Return (X, Y) of the center of cell containing provided text 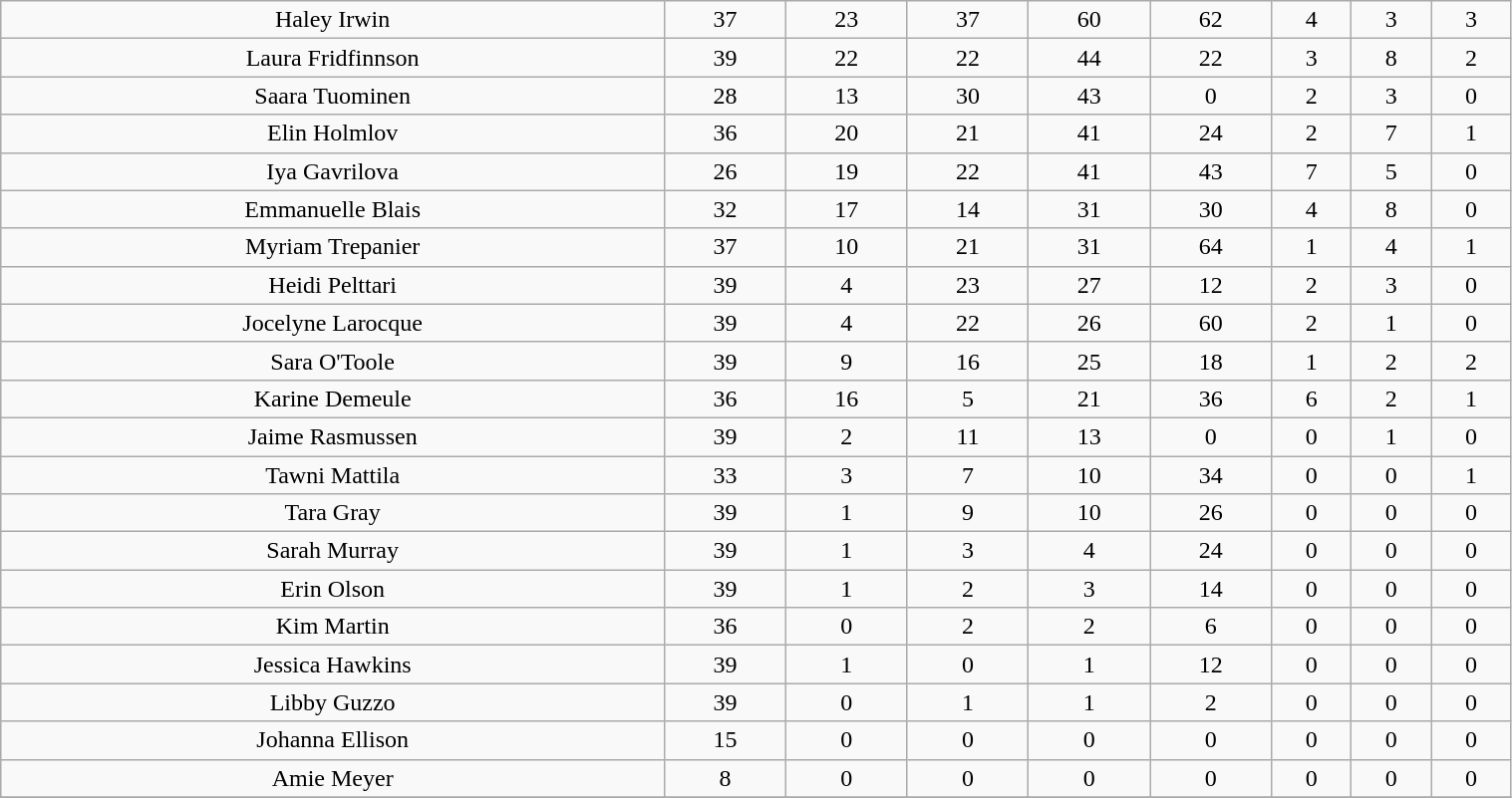
Sara O'Toole (333, 361)
15 (726, 740)
20 (846, 133)
28 (726, 96)
64 (1211, 247)
19 (846, 171)
Jessica Hawkins (333, 665)
Laura Fridfinnson (333, 58)
Tara Gray (333, 513)
11 (968, 436)
62 (1211, 20)
44 (1089, 58)
Jocelyne Larocque (333, 323)
Heidi Pelttari (333, 285)
Myriam Trepanier (333, 247)
Amie Meyer (333, 778)
Saara Tuominen (333, 96)
18 (1211, 361)
Johanna Ellison (333, 740)
25 (1089, 361)
17 (846, 209)
32 (726, 209)
Sarah Murray (333, 551)
27 (1089, 285)
Haley Irwin (333, 20)
34 (1211, 475)
Elin Holmlov (333, 133)
Libby Guzzo (333, 702)
Emmanuelle Blais (333, 209)
Jaime Rasmussen (333, 436)
33 (726, 475)
Erin Olson (333, 589)
Tawni Mattila (333, 475)
Karine Demeule (333, 399)
Iya Gavrilova (333, 171)
Kim Martin (333, 627)
